Find where the given text appears and provide that cell's center as [x, y] coordinate. 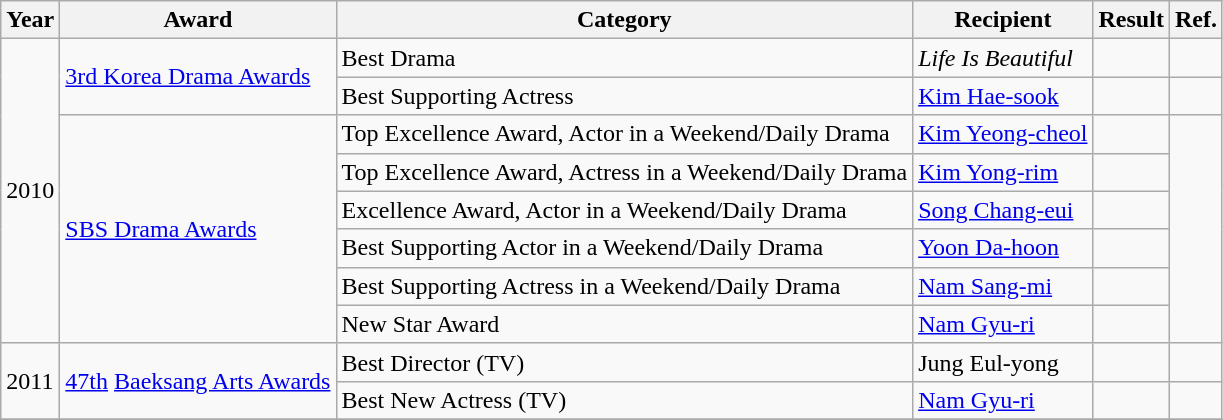
Yoon Da-hoon [1003, 248]
Ref. [1196, 20]
Jung Eul-yong [1003, 362]
SBS Drama Awards [198, 229]
3rd Korea Drama Awards [198, 77]
Excellence Award, Actor in a Weekend/Daily Drama [624, 210]
Song Chang-eui [1003, 210]
Best Director (TV) [624, 362]
Best Supporting Actress [624, 96]
Best Supporting Actor in a Weekend/Daily Drama [624, 248]
Best New Actress (TV) [624, 400]
New Star Award [624, 324]
Award [198, 20]
Kim Hae-sook [1003, 96]
Top Excellence Award, Actor in a Weekend/Daily Drama [624, 134]
Top Excellence Award, Actress in a Weekend/Daily Drama [624, 172]
Kim Yong-rim [1003, 172]
Result [1131, 20]
2011 [30, 381]
Category [624, 20]
Best Drama [624, 58]
Kim Yeong-cheol [1003, 134]
Life Is Beautiful [1003, 58]
Nam Sang-mi [1003, 286]
Recipient [1003, 20]
47th Baeksang Arts Awards [198, 381]
2010 [30, 191]
Best Supporting Actress in a Weekend/Daily Drama [624, 286]
Year [30, 20]
